Identify which cell holds the provided text, then report its (X, Y) central coordinate. 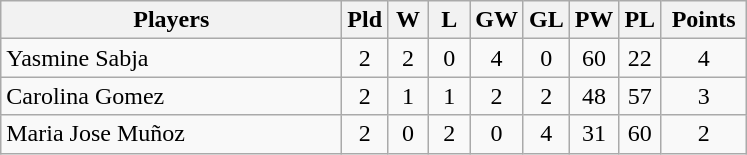
31 (594, 134)
57 (640, 96)
PW (594, 20)
Carolina Gomez (172, 96)
GL (546, 20)
Pld (365, 20)
Yasmine Sabja (172, 58)
Points (704, 20)
W (408, 20)
3 (704, 96)
Maria Jose Muñoz (172, 134)
L (450, 20)
GW (497, 20)
48 (594, 96)
PL (640, 20)
Players (172, 20)
22 (640, 58)
